Provide the (x, y) coordinate of the cell's center where the given text is located.  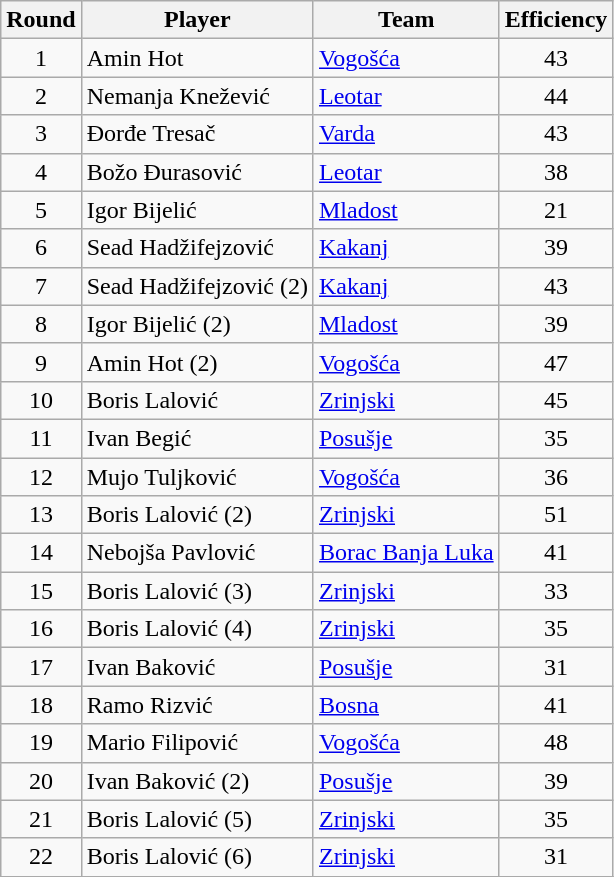
Amin Hot (197, 58)
47 (556, 362)
3 (41, 134)
22 (41, 857)
13 (41, 515)
Boris Lalović (3) (197, 591)
Boris Lalović (6) (197, 857)
Amin Hot (2) (197, 362)
8 (41, 324)
Boris Lalović (5) (197, 819)
Boris Lalović (2) (197, 515)
Borac Banja Luka (406, 553)
Bosna (406, 705)
2 (41, 96)
Mujo Tuljković (197, 477)
Player (197, 20)
5 (41, 210)
Sead Hadžifejzović (2) (197, 286)
Đorđe Tresač (197, 134)
19 (41, 743)
Božo Đurasović (197, 172)
10 (41, 400)
Boris Lalović (197, 400)
33 (556, 591)
44 (556, 96)
Mario Filipović (197, 743)
14 (41, 553)
Nemanja Knežević (197, 96)
7 (41, 286)
Nebojša Pavlović (197, 553)
Igor Bijelić (197, 210)
12 (41, 477)
38 (556, 172)
1 (41, 58)
15 (41, 591)
17 (41, 667)
6 (41, 248)
48 (556, 743)
36 (556, 477)
Round (41, 20)
Ivan Baković (197, 667)
18 (41, 705)
4 (41, 172)
16 (41, 629)
Ramo Rizvić (197, 705)
45 (556, 400)
9 (41, 362)
20 (41, 781)
11 (41, 438)
Sead Hadžifejzović (197, 248)
Ivan Begić (197, 438)
Team (406, 20)
Ivan Baković (2) (197, 781)
Varda (406, 134)
Efficiency (556, 20)
Boris Lalović (4) (197, 629)
51 (556, 515)
Igor Bijelić (2) (197, 324)
